Find where the given text appears and provide that cell's center as (X, Y) coordinate. 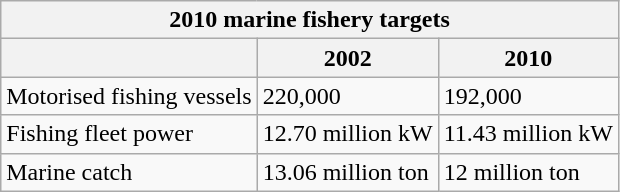
12.70 million kW (348, 134)
2002 (348, 58)
220,000 (348, 96)
13.06 million ton (348, 172)
Marine catch (129, 172)
192,000 (528, 96)
Motorised fishing vessels (129, 96)
2010 marine fishery targets (310, 20)
Fishing fleet power (129, 134)
11.43 million kW (528, 134)
2010 (528, 58)
12 million ton (528, 172)
